Detect which cell encompasses the target text, then output its [x, y] center coordinate. 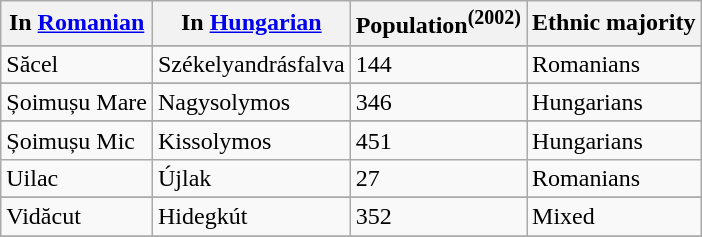
In Hungarian [251, 24]
Șoimușu Mare [77, 102]
Population(2002) [438, 24]
144 [438, 64]
Șoimușu Mic [77, 140]
In Romanian [77, 24]
Újlak [251, 178]
Hidegkút [251, 217]
Ethnic majority [614, 24]
27 [438, 178]
Vidăcut [77, 217]
346 [438, 102]
Săcel [77, 64]
Székelyandrásfalva [251, 64]
451 [438, 140]
Mixed [614, 217]
352 [438, 217]
Nagysolymos [251, 102]
Uilac [77, 178]
Kissolymos [251, 140]
